Determine the (X, Y) coordinate at the center of the cell enclosing the given text.  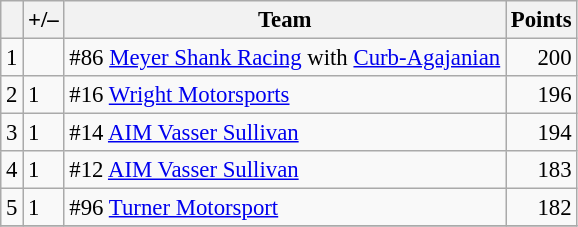
3 (12, 133)
200 (542, 58)
#86 Meyer Shank Racing with Curb-Agajanian (284, 58)
#12 AIM Vasser Sullivan (284, 170)
#14 AIM Vasser Sullivan (284, 133)
#96 Turner Motorsport (284, 208)
4 (12, 170)
196 (542, 95)
194 (542, 133)
Points (542, 20)
2 (12, 95)
183 (542, 170)
Team (284, 20)
5 (12, 208)
182 (542, 208)
+/– (44, 20)
#16 Wright Motorsports (284, 95)
